Locate the cell with the specified text and output its [x, y] center coordinate. 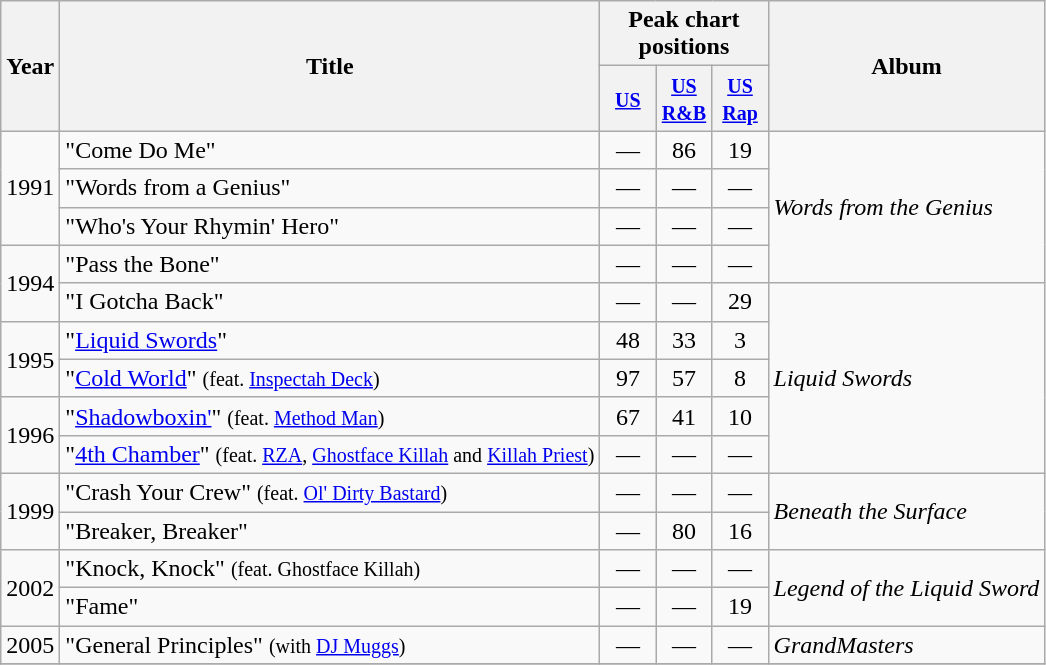
3 [740, 340]
97 [628, 378]
Beneath the Surface [906, 511]
"Come Do Me" [330, 150]
"Fame" [330, 607]
GrandMasters [906, 645]
"Knock, Knock" (feat. Ghostface Killah) [330, 569]
2005 [30, 645]
29 [740, 302]
33 [684, 340]
1994 [30, 283]
41 [684, 416]
"Pass the Bone" [330, 264]
Peak chart positions [684, 34]
80 [684, 531]
67 [628, 416]
Liquid Swords [906, 378]
8 [740, 378]
US Rap [740, 98]
"Who's Your Rhymin' Hero" [330, 226]
"Words from a Genius" [330, 188]
57 [684, 378]
US R&B [684, 98]
1996 [30, 435]
10 [740, 416]
"Cold World" (feat. Inspectah Deck) [330, 378]
Album [906, 66]
"Shadowboxin'" (feat. Method Man) [330, 416]
"Breaker, Breaker" [330, 531]
"Liquid Swords" [330, 340]
"4th Chamber" (feat. RZA, Ghostface Killah and Killah Priest) [330, 454]
"Crash Your Crew" (feat. Ol' Dirty Bastard) [330, 492]
"I Gotcha Back" [330, 302]
2002 [30, 588]
Words from the Genius [906, 207]
"General Principles" (with DJ Muggs) [330, 645]
US [628, 98]
48 [628, 340]
16 [740, 531]
86 [684, 150]
Legend of the Liquid Sword [906, 588]
Title [330, 66]
1999 [30, 511]
1991 [30, 188]
Year [30, 66]
1995 [30, 359]
